Pinpoint the cell where the given text exists, returning its [X, Y] midpoint coordinate. 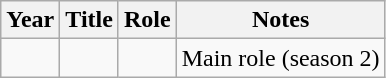
Notes [280, 20]
Main role (season 2) [280, 58]
Title [90, 20]
Role [147, 20]
Year [30, 20]
